Extract the (X, Y) coordinate from the center of the cell holding the provided text.  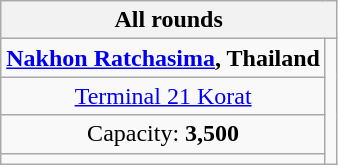
Nakhon Ratchasima, Thailand (164, 58)
Capacity: 3,500 (164, 134)
Terminal 21 Korat (164, 96)
All rounds (169, 20)
